Determine the [X, Y] coordinate at the center of the cell enclosing the given text.  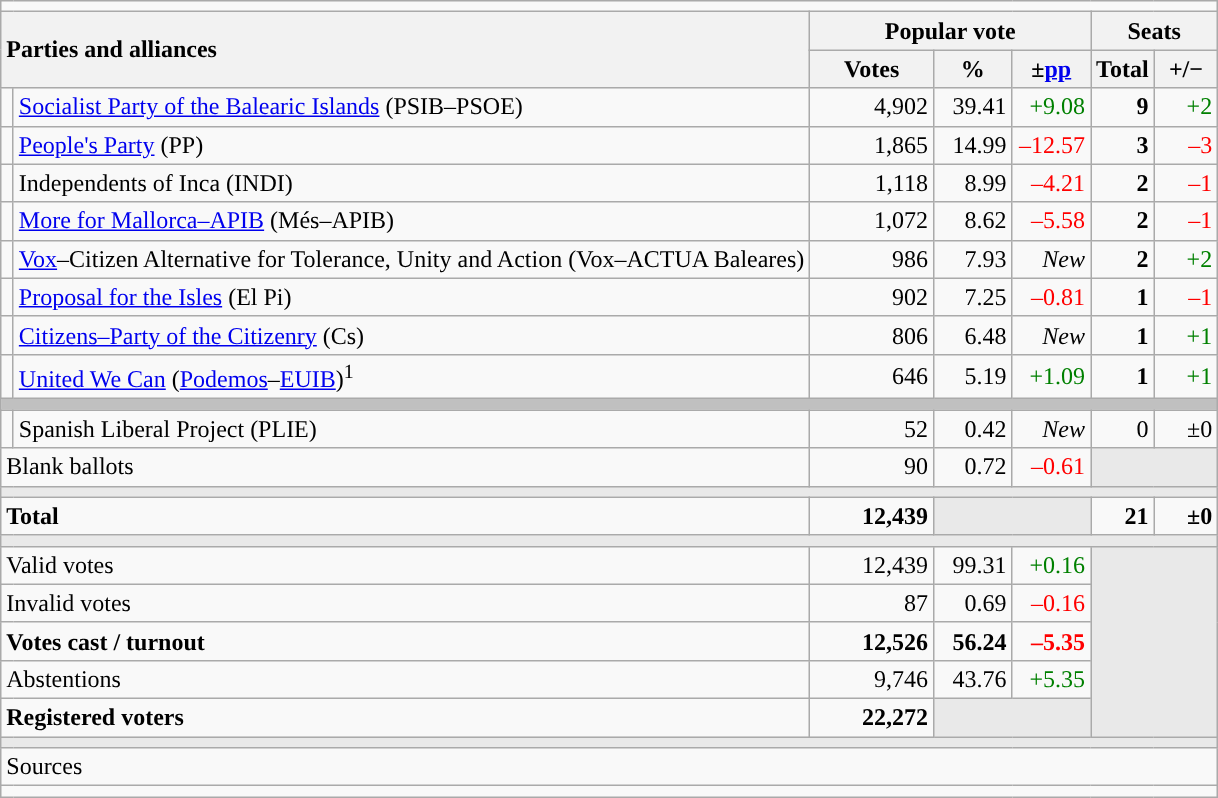
+/− [1186, 69]
0.72 [972, 467]
Blank ballots [406, 467]
Valid votes [406, 565]
8.99 [972, 183]
7.25 [972, 297]
6.48 [972, 335]
22,272 [872, 718]
Seats [1154, 31]
646 [872, 376]
Proposal for the Isles (El Pi) [412, 297]
90 [872, 467]
12,526 [872, 641]
Abstentions [406, 679]
14.99 [972, 145]
Parties and alliances [406, 50]
806 [872, 335]
United We Can (Podemos–EUIB)1 [412, 376]
% [972, 69]
Votes [872, 69]
–5.58 [1052, 221]
9 [1123, 107]
43.76 [972, 679]
986 [872, 259]
Citizens–Party of the Citizenry (Cs) [412, 335]
99.31 [972, 565]
87 [872, 603]
7.93 [972, 259]
39.41 [972, 107]
0.69 [972, 603]
±pp [1052, 69]
Invalid votes [406, 603]
Votes cast / turnout [406, 641]
Spanish Liberal Project (PLIE) [412, 429]
9,746 [872, 679]
21 [1123, 516]
5.19 [972, 376]
4,902 [872, 107]
–12.57 [1052, 145]
–0.61 [1052, 467]
–5.35 [1052, 641]
3 [1123, 145]
Popular vote [950, 31]
Vox–Citizen Alternative for Tolerance, Unity and Action (Vox–ACTUA Baleares) [412, 259]
+1.09 [1052, 376]
56.24 [972, 641]
0 [1123, 429]
52 [872, 429]
1,118 [872, 183]
More for Mallorca–APIB (Més–APIB) [412, 221]
+0.16 [1052, 565]
+5.35 [1052, 679]
0.42 [972, 429]
–0.81 [1052, 297]
Registered voters [406, 718]
Socialist Party of the Balearic Islands (PSIB–PSOE) [412, 107]
People's Party (PP) [412, 145]
–0.16 [1052, 603]
–4.21 [1052, 183]
902 [872, 297]
+9.08 [1052, 107]
1,865 [872, 145]
Independents of Inca (INDI) [412, 183]
–3 [1186, 145]
Sources [610, 767]
8.62 [972, 221]
1,072 [872, 221]
